Return the (x, y) coordinate for the center point of the cell that contains the specified text.  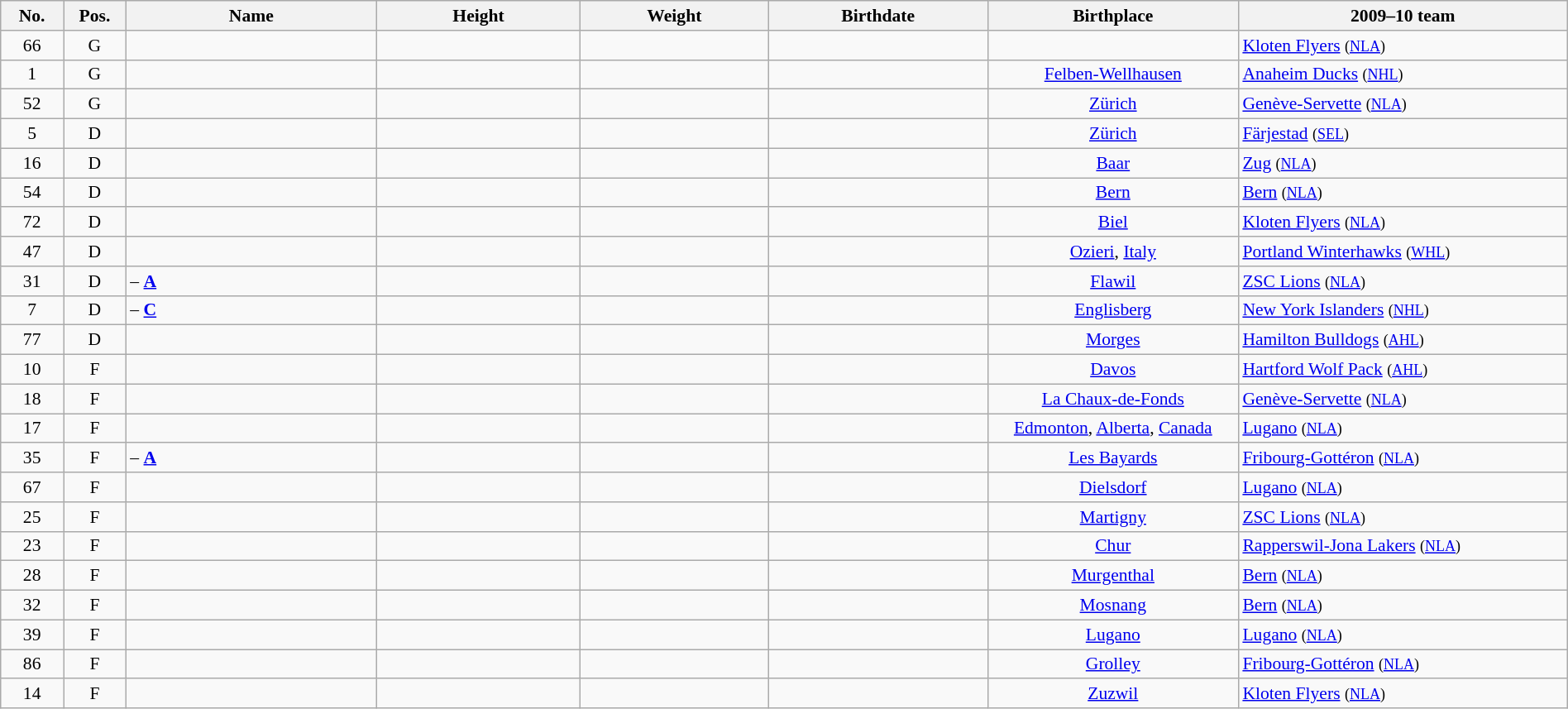
Chur (1113, 546)
2009–10 team (1403, 16)
Felben-Wellhausen (1113, 74)
Height (478, 16)
Dielsdorf (1113, 487)
Portland Winterhawks (WHL) (1403, 252)
14 (32, 694)
52 (32, 104)
Zug (NLA) (1403, 163)
47 (32, 252)
Zuzwil (1113, 694)
86 (32, 664)
77 (32, 340)
Lugano (1113, 635)
Hartford Wolf Pack (AHL) (1403, 370)
25 (32, 517)
Ozieri, Italy (1113, 252)
New York Islanders (NHL) (1403, 310)
Baar (1113, 163)
1 (32, 74)
Morges (1113, 340)
Birthplace (1113, 16)
54 (32, 193)
5 (32, 134)
10 (32, 370)
Anaheim Ducks (NHL) (1403, 74)
35 (32, 458)
Martigny (1113, 517)
– C (251, 310)
7 (32, 310)
Hamilton Bulldogs (AHL) (1403, 340)
23 (32, 546)
Bern (1113, 193)
17 (32, 429)
La Chaux-de-Fonds (1113, 399)
Davos (1113, 370)
No. (32, 16)
Birthdate (878, 16)
Grolley (1113, 664)
Flawil (1113, 281)
18 (32, 399)
Les Bayards (1113, 458)
Weight (675, 16)
Name (251, 16)
32 (32, 606)
28 (32, 576)
Biel (1113, 223)
Edmonton, Alberta, Canada (1113, 429)
39 (32, 635)
Murgenthal (1113, 576)
Färjestad (SEL) (1403, 134)
Rapperswil-Jona Lakers (NLA) (1403, 546)
66 (32, 46)
Pos. (95, 16)
16 (32, 163)
67 (32, 487)
31 (32, 281)
Mosnang (1113, 606)
72 (32, 223)
Englisberg (1113, 310)
